Output the (X, Y) coordinate of the center of the cell containing the given text.  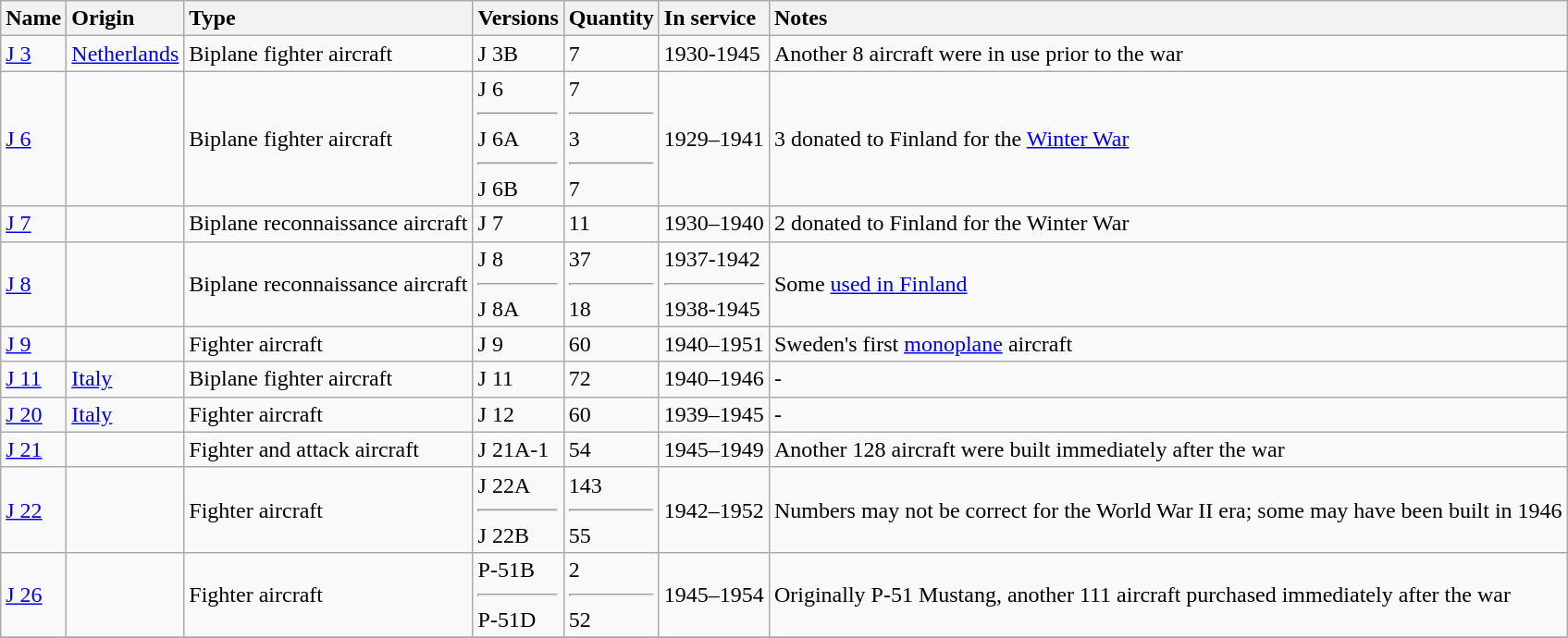
J 3B (518, 54)
Quantity (611, 18)
Name (33, 18)
In service (714, 18)
1940–1946 (714, 379)
1937-19421938-1945 (714, 284)
Another 128 aircraft were built immediately after the war (1167, 449)
J 8 (33, 284)
J 21 (33, 449)
14355 (611, 509)
J 26 (33, 595)
J 6 (33, 139)
54 (611, 449)
J 21A-1 (518, 449)
Fighter and attack aircraft (328, 449)
J 22AJ 22B (518, 509)
Some used in Finland (1167, 284)
J 6J 6AJ 6B (518, 139)
J 8J 8A (518, 284)
737 (611, 139)
J 12 (518, 414)
1930-1945 (714, 54)
1940–1951 (714, 344)
Netherlands (126, 54)
J 22 (33, 509)
1945–1954 (714, 595)
1939–1945 (714, 414)
72 (611, 379)
1929–1941 (714, 139)
Originally P-51 Mustang, another 111 aircraft purchased immediately after the war (1167, 595)
Numbers may not be correct for the World War II era; some may have been built in 1946 (1167, 509)
252 (611, 595)
Origin (126, 18)
3718 (611, 284)
Notes (1167, 18)
1930–1940 (714, 224)
Versions (518, 18)
Sweden's first monoplane aircraft (1167, 344)
11 (611, 224)
Type (328, 18)
Another 8 aircraft were in use prior to the war (1167, 54)
J 3 (33, 54)
2 donated to Finland for the Winter War (1167, 224)
J 20 (33, 414)
1942–1952 (714, 509)
3 donated to Finland for the Winter War (1167, 139)
1945–1949 (714, 449)
P-51BP-51D (518, 595)
7 (611, 54)
